Detect which cell encompasses the target text, then output its [X, Y] center coordinate. 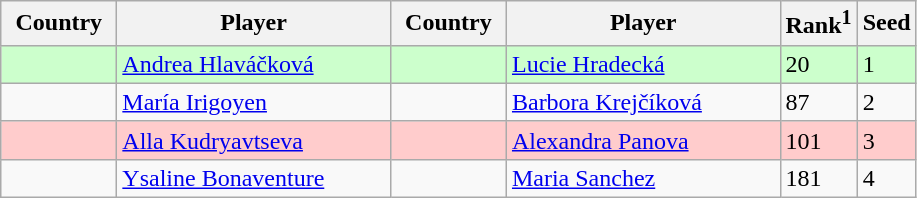
Maria Sanchez [643, 178]
3 [886, 140]
Rank1 [818, 24]
Seed [886, 24]
Alla Kudryavtseva [254, 140]
Barbora Krejčíková [643, 102]
Ysaline Bonaventure [254, 178]
1 [886, 64]
Andrea Hlaváčková [254, 64]
2 [886, 102]
Lucie Hradecká [643, 64]
Alexandra Panova [643, 140]
4 [886, 178]
20 [818, 64]
María Irigoyen [254, 102]
87 [818, 102]
181 [818, 178]
101 [818, 140]
